Locate the cell with the specified text and output its [x, y] center coordinate. 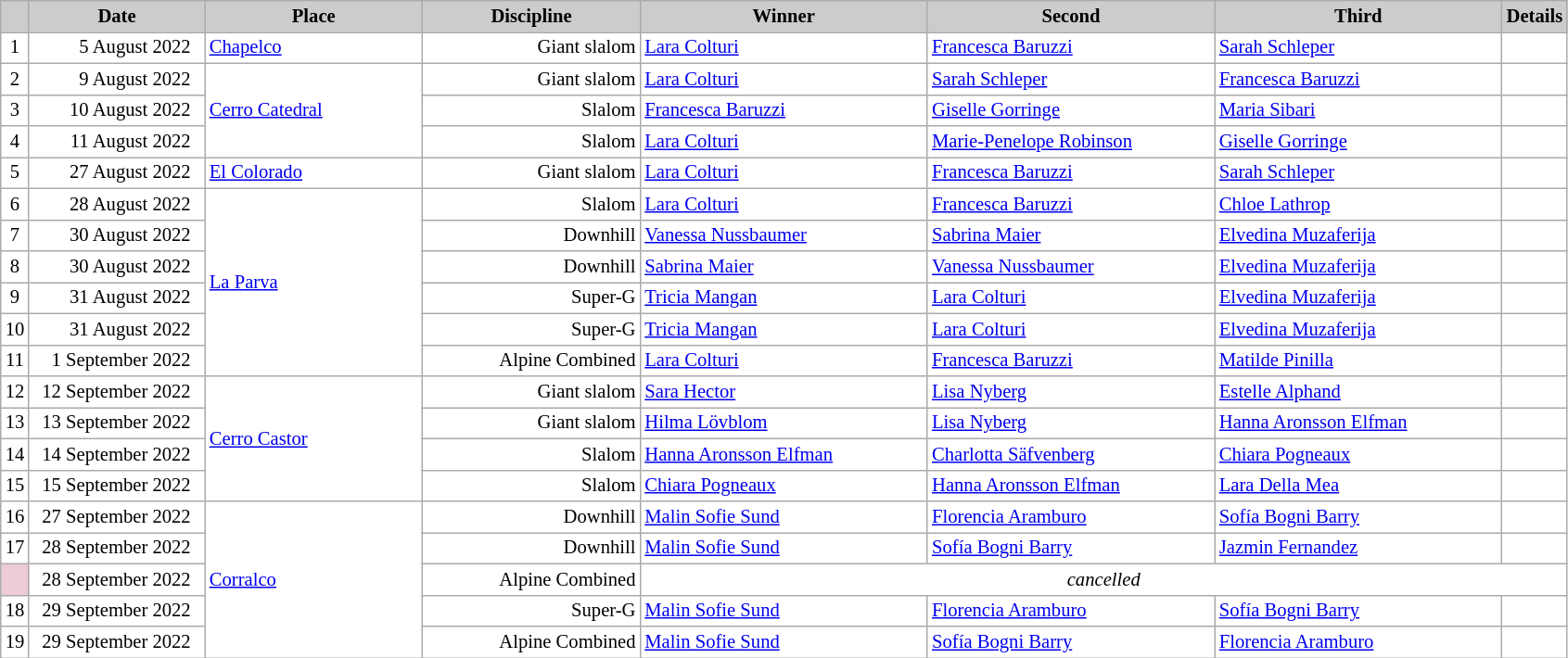
Hilma Lövblom [784, 423]
Estelle Alphand [1358, 392]
9 [15, 297]
12 September 2022 [117, 392]
Maria Sibari [1358, 110]
cancelled [1103, 579]
10 August 2022 [117, 110]
Jazmin Fernandez [1358, 548]
Winner [784, 16]
11 [15, 361]
Matilde Pinilla [1358, 361]
Chapelco [313, 47]
28 August 2022 [117, 204]
Discipline [532, 16]
8 [15, 266]
Details [1535, 16]
17 [15, 548]
1 [15, 47]
27 August 2022 [117, 172]
1 September 2022 [117, 361]
Cerro Catedral [313, 109]
5 [15, 172]
19 [15, 642]
6 [15, 204]
Cerro Castor [313, 439]
Chloe Lathrop [1358, 204]
3 [15, 110]
14 [15, 454]
18 [15, 611]
9 August 2022 [117, 79]
La Parva [313, 282]
Corralco [313, 578]
27 September 2022 [117, 516]
2 [15, 79]
4 [15, 142]
7 [15, 235]
10 [15, 329]
El Colorado [313, 172]
Place [313, 16]
Charlotta Säfvenberg [1071, 454]
Marie-Penelope Robinson [1071, 142]
Third [1358, 16]
Second [1071, 16]
13 September 2022 [117, 423]
12 [15, 392]
15 September 2022 [117, 486]
13 [15, 423]
11 August 2022 [117, 142]
Lara Della Mea [1358, 486]
5 August 2022 [117, 47]
16 [15, 516]
Date [117, 16]
15 [15, 486]
Sara Hector [784, 392]
14 September 2022 [117, 454]
